Output the (x, y) coordinate of the center of the cell containing the given text.  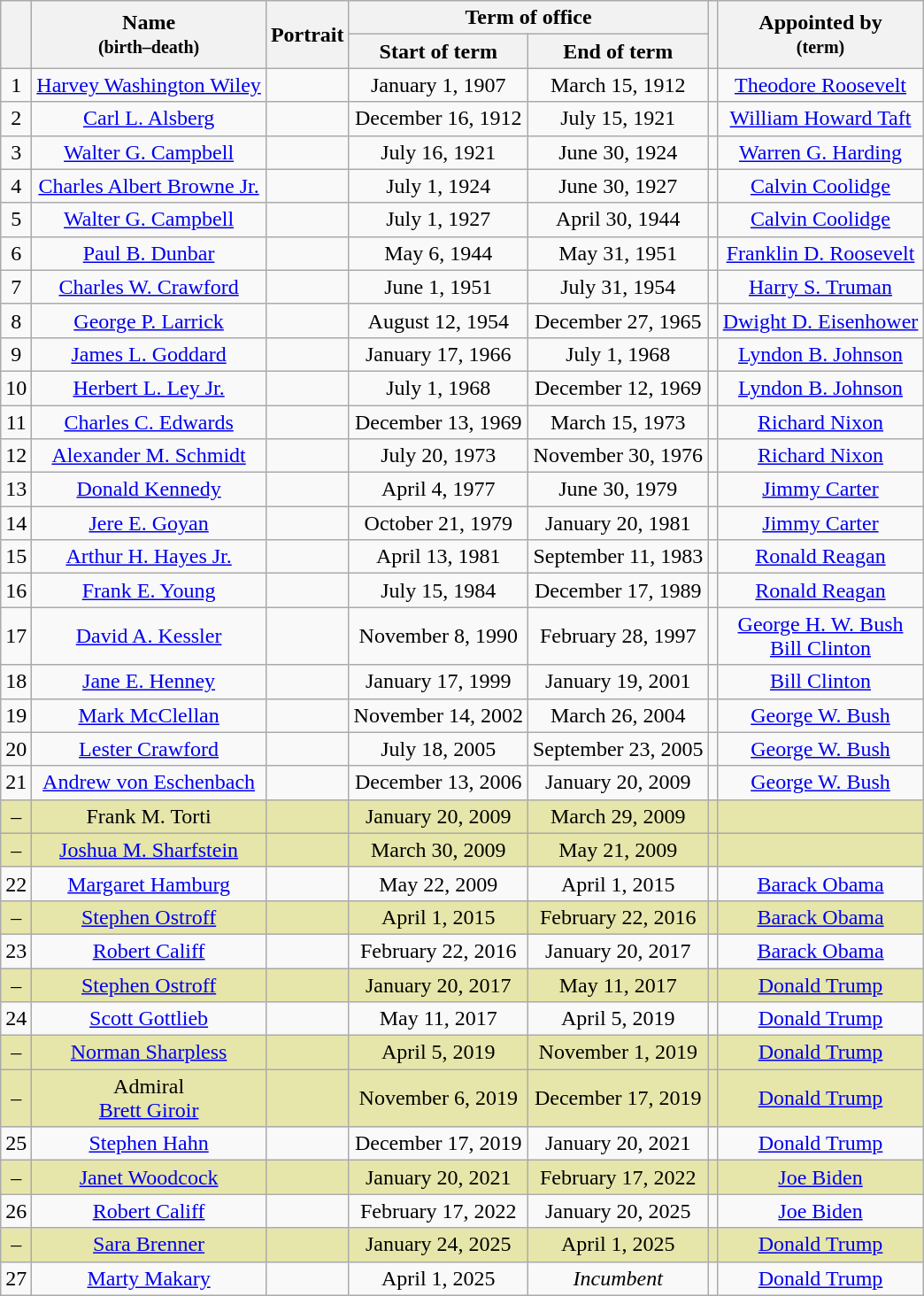
Theodore Roosevelt (820, 85)
13 (16, 490)
March 15, 1973 (618, 422)
1 (16, 85)
March 30, 2009 (438, 850)
April 30, 1944 (618, 220)
21 (16, 783)
January 17, 1999 (438, 682)
AdmiralBrett Giroir (149, 1098)
November 8, 1990 (438, 636)
December 27, 1965 (618, 320)
January 19, 2001 (618, 682)
Janet Woodcock (149, 1177)
Charles W. Crawford (149, 287)
January 20, 2025 (618, 1211)
December 13, 2006 (438, 783)
23 (16, 951)
Sara Brenner (149, 1245)
Name(birth–death) (149, 35)
Charles C. Edwards (149, 422)
Andrew von Eschenbach (149, 783)
3 (16, 152)
9 (16, 354)
4 (16, 186)
January 20, 1981 (618, 523)
26 (16, 1211)
Alexander M. Schmidt (149, 456)
17 (16, 636)
William Howard Taft (820, 119)
Start of term (438, 51)
Herbert L. Ley Jr. (149, 388)
Warren G. Harding (820, 152)
August 12, 1954 (438, 320)
December 17, 1989 (618, 590)
Stephen Hahn (149, 1144)
Incumbent (618, 1278)
Dwight D. Eisenhower (820, 320)
Arthur H. Hayes Jr. (149, 557)
October 21, 1979 (438, 523)
September 23, 2005 (618, 749)
November 14, 2002 (438, 715)
Franklin D. Roosevelt (820, 253)
July 18, 2005 (438, 749)
8 (16, 320)
July 1, 1927 (438, 220)
George H. W. BushBill Clinton (820, 636)
End of term (618, 51)
James L. Goddard (149, 354)
March 29, 2009 (618, 816)
November 1, 2019 (618, 1053)
January 24, 2025 (438, 1245)
Jane E. Henney (149, 682)
Carl L. Alsberg (149, 119)
April 4, 1977 (438, 490)
July 15, 1921 (618, 119)
24 (16, 1019)
May 22, 2009 (438, 883)
Donald Kennedy (149, 490)
May 31, 1951 (618, 253)
Lester Crawford (149, 749)
15 (16, 557)
George P. Larrick (149, 320)
10 (16, 388)
16 (16, 590)
14 (16, 523)
20 (16, 749)
November 6, 2019 (438, 1098)
July 31, 1954 (618, 287)
June 30, 1979 (618, 490)
February 28, 1997 (618, 636)
5 (16, 220)
December 12, 1969 (618, 388)
May 6, 1944 (438, 253)
19 (16, 715)
Frank E. Young (149, 590)
December 16, 1912 (438, 119)
April 13, 1981 (438, 557)
June 1, 1951 (438, 287)
12 (16, 456)
Paul B. Dunbar (149, 253)
December 13, 1969 (438, 422)
January 17, 1966 (438, 354)
Harvey Washington Wiley (149, 85)
Harry S. Truman (820, 287)
25 (16, 1144)
January 1, 1907 (438, 85)
September 11, 1983 (618, 557)
Joshua M. Sharfstein (149, 850)
Bill Clinton (820, 682)
July 1, 1924 (438, 186)
2 (16, 119)
22 (16, 883)
July 15, 1984 (438, 590)
Jere E. Goyan (149, 523)
March 15, 1912 (618, 85)
November 30, 1976 (618, 456)
Appointed by(term) (820, 35)
June 30, 1924 (618, 152)
27 (16, 1278)
July 16, 1921 (438, 152)
11 (16, 422)
Charles Albert Browne Jr. (149, 186)
Term of office (528, 18)
6 (16, 253)
June 30, 1927 (618, 186)
Frank M. Torti (149, 816)
Norman Sharpless (149, 1053)
David A. Kessler (149, 636)
Mark McClellan (149, 715)
July 20, 1973 (438, 456)
May 21, 2009 (618, 850)
March 26, 2004 (618, 715)
Marty Makary (149, 1278)
18 (16, 682)
7 (16, 287)
Scott Gottlieb (149, 1019)
Portrait (307, 35)
Margaret Hamburg (149, 883)
